Return [x, y] of the center of cell containing provided text 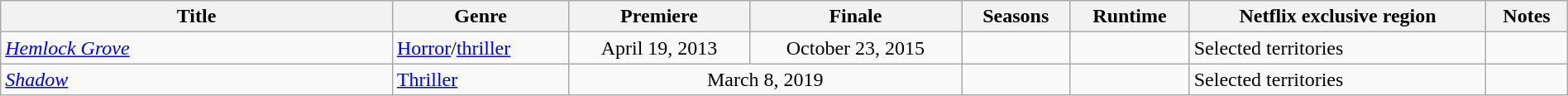
Hemlock Grove [197, 48]
Genre [480, 17]
Shadow [197, 79]
Title [197, 17]
October 23, 2015 [855, 48]
Runtime [1130, 17]
Thriller [480, 79]
Netflix exclusive region [1338, 17]
Horror/thriller [480, 48]
Finale [855, 17]
Notes [1527, 17]
March 8, 2019 [766, 79]
Premiere [659, 17]
Seasons [1016, 17]
April 19, 2013 [659, 48]
